Determine the [X, Y] coordinate at the center of the cell enclosing the given text.  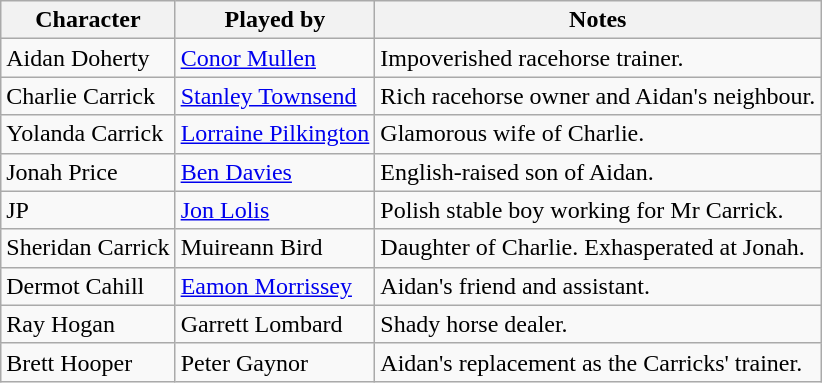
Notes [598, 20]
Ray Hogan [88, 324]
Jonah Price [88, 172]
Aidan's friend and assistant. [598, 286]
Eamon Morrissey [275, 286]
Muireann Bird [275, 248]
Character [88, 20]
Daughter of Charlie. Exhasperated at Jonah. [598, 248]
Played by [275, 20]
Polish stable boy working for Mr Carrick. [598, 210]
Yolanda Carrick [88, 134]
Rich racehorse owner and Aidan's neighbour. [598, 96]
Glamorous wife of Charlie. [598, 134]
Stanley Townsend [275, 96]
Shady horse dealer. [598, 324]
Peter Gaynor [275, 362]
Conor Mullen [275, 58]
Aidan Doherty [88, 58]
Garrett Lombard [275, 324]
Aidan's replacement as the Carricks' trainer. [598, 362]
Dermot Cahill [88, 286]
Brett Hooper [88, 362]
Lorraine Pilkington [275, 134]
JP [88, 210]
Jon Lolis [275, 210]
Ben Davies [275, 172]
English-raised son of Aidan. [598, 172]
Sheridan Carrick [88, 248]
Charlie Carrick [88, 96]
Impoverished racehorse trainer. [598, 58]
